Detect which cell encompasses the target text, then output its [X, Y] center coordinate. 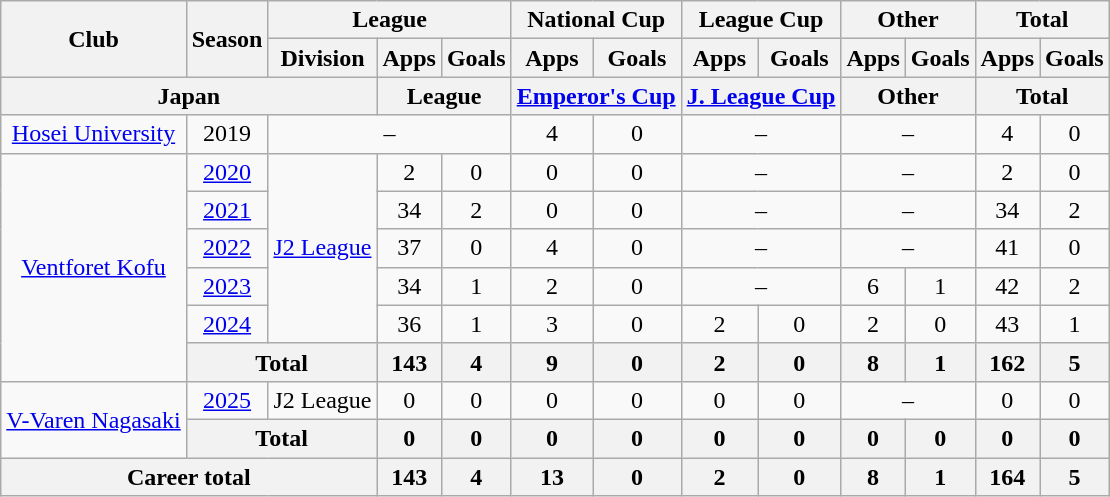
National Cup [596, 20]
9 [552, 362]
2022 [227, 248]
League Cup [761, 20]
2020 [227, 172]
42 [1007, 286]
Ventforet Kofu [94, 267]
43 [1007, 324]
Season [227, 39]
37 [409, 248]
2025 [227, 400]
3 [552, 324]
Club [94, 39]
Career total [189, 477]
162 [1007, 362]
13 [552, 477]
Hosei University [94, 134]
2024 [227, 324]
164 [1007, 477]
Division [322, 58]
36 [409, 324]
2019 [227, 134]
6 [873, 286]
2021 [227, 210]
Emperor's Cup [596, 96]
2023 [227, 286]
J. League Cup [761, 96]
V-Varen Nagasaki [94, 419]
Japan [189, 96]
41 [1007, 248]
